Output the [X, Y] coordinate of the center of the cell containing the given text.  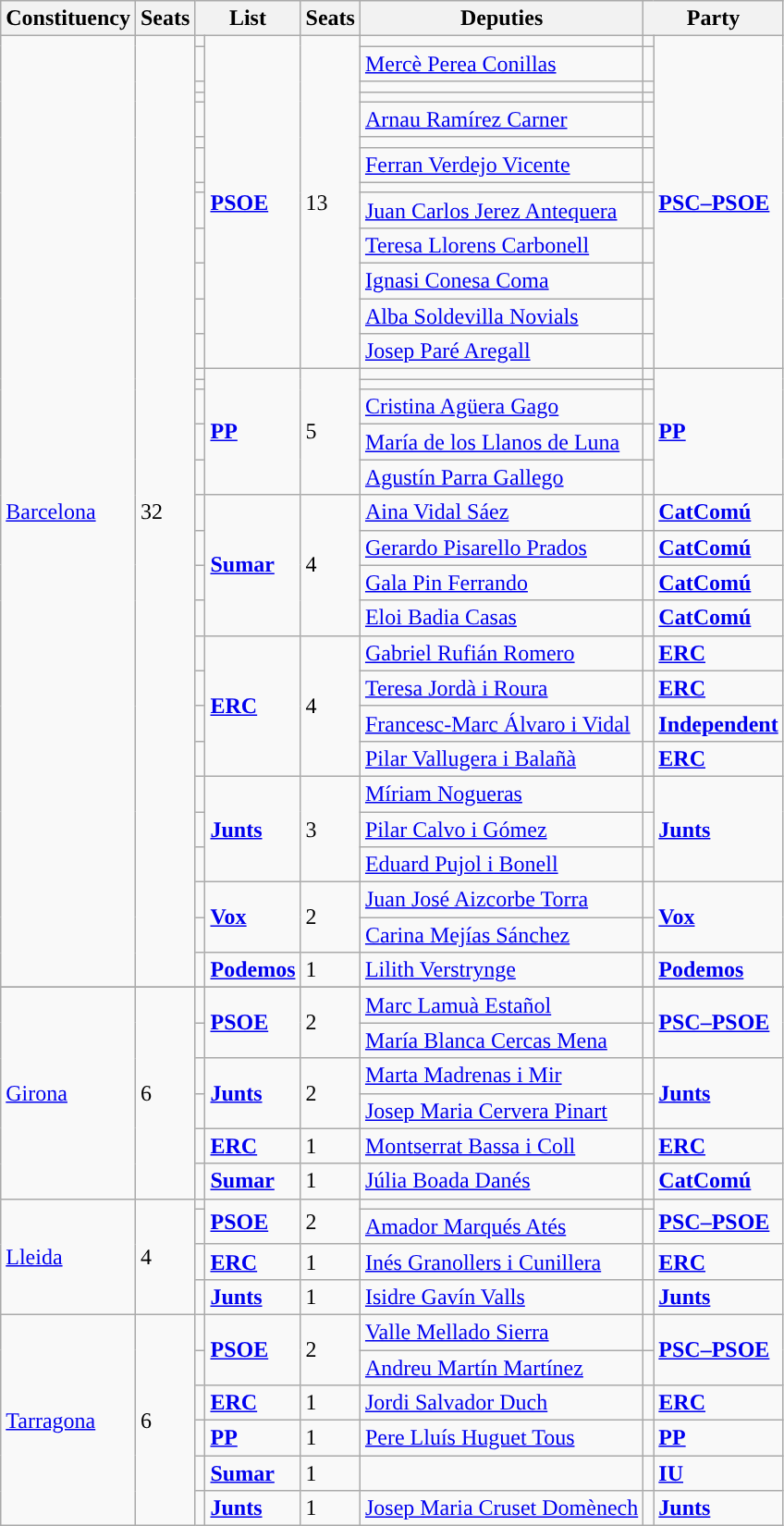
Party [714, 18]
Agustín Parra Gallego [501, 477]
María de los Llanos de Luna [501, 442]
Eduard Pujol i Bonell [501, 865]
Eloi Badia Casas [501, 618]
Tarragona [68, 1420]
Francesc-Marc Álvaro i Vidal [501, 723]
Andreu Martín Martínez [501, 1368]
Pilar Vallugera i Balañà [501, 758]
Pilar Calvo i Gómez [501, 830]
Aina Vidal Sáez [501, 512]
Mercè Perea Conillas [501, 64]
5 [330, 432]
Constituency [68, 18]
Júlia Boada Danés [501, 1181]
Marta Madrenas i Mir [501, 1076]
Marc Lamuà Estañol [501, 1005]
Amador Marqués Atés [501, 1226]
Arnau Ramírez Carner [501, 119]
Josep Maria Cervera Pinart [501, 1111]
Cristina Agüera Gago [501, 407]
Gabriel Rufián Romero [501, 653]
Valle Mellado Sierra [501, 1332]
Lleida [68, 1256]
Ferran Verdejo Vicente [501, 165]
13 [330, 203]
Isidre Gavín Valls [501, 1297]
Girona [68, 1093]
Teresa Jordà i Roura [501, 688]
IU [718, 1473]
Deputies [501, 18]
Inés Granollers i Cunillera [501, 1261]
Josep Paré Aregall [501, 351]
3 [330, 829]
Montserrat Bassa i Coll [501, 1146]
Ignasi Conesa Coma [501, 280]
Alba Soldevilla Novials [501, 315]
List [248, 18]
Míriam Nogueras [501, 794]
32 [165, 512]
Josep Maria Cruset Domènech [501, 1508]
Gerardo Pisarello Prados [501, 548]
Jordi Salvador Duch [501, 1403]
Independent [718, 723]
Juan José Aizcorbe Torra [501, 900]
Pere Lluís Huguet Tous [501, 1438]
Lilith Verstrynge [501, 970]
Barcelona [68, 512]
Carina Mejías Sánchez [501, 935]
María Blanca Cercas Mena [501, 1040]
Juan Carlos Jerez Antequera [501, 210]
Teresa Llorens Carbonell [501, 245]
Gala Pin Ferrando [501, 583]
